Return [X, Y] of the center of cell containing provided text 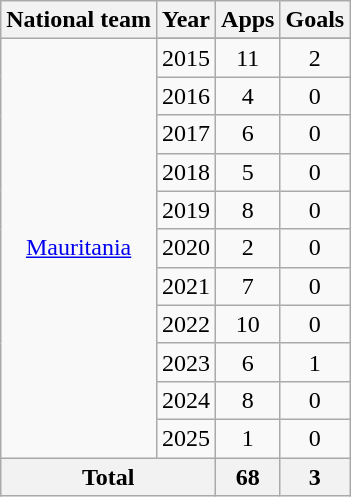
2016 [186, 96]
2018 [186, 172]
2019 [186, 210]
68 [248, 477]
2023 [186, 362]
2020 [186, 248]
2017 [186, 134]
3 [315, 477]
4 [248, 96]
2022 [186, 324]
5 [248, 172]
7 [248, 286]
2021 [186, 286]
Apps [248, 20]
Mauritania [79, 248]
2015 [186, 58]
Goals [315, 20]
10 [248, 324]
National team [79, 20]
Year [186, 20]
2025 [186, 438]
Total [108, 477]
2024 [186, 400]
11 [248, 58]
